Determine the (x, y) coordinate at the center of the cell enclosing the given text.  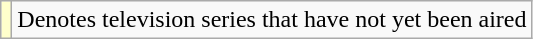
Denotes television series that have not yet been aired (272, 20)
